Output the (X, Y) coordinate of the center of the cell containing the given text.  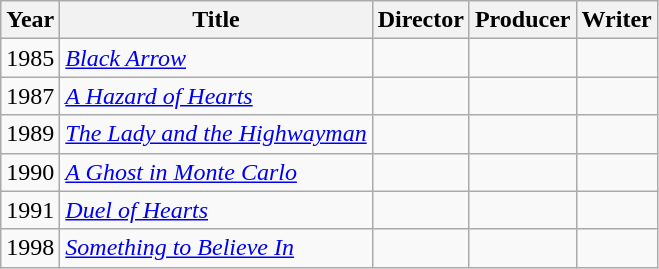
1989 (30, 134)
Producer (522, 20)
1990 (30, 172)
Something to Believe In (216, 248)
1985 (30, 58)
Year (30, 20)
1991 (30, 210)
A Hazard of Hearts (216, 96)
Title (216, 20)
Director (420, 20)
Writer (616, 20)
1987 (30, 96)
1998 (30, 248)
A Ghost in Monte Carlo (216, 172)
The Lady and the Highwayman (216, 134)
Duel of Hearts (216, 210)
Black Arrow (216, 58)
